Detect which cell encompasses the target text, then output its (x, y) center coordinate. 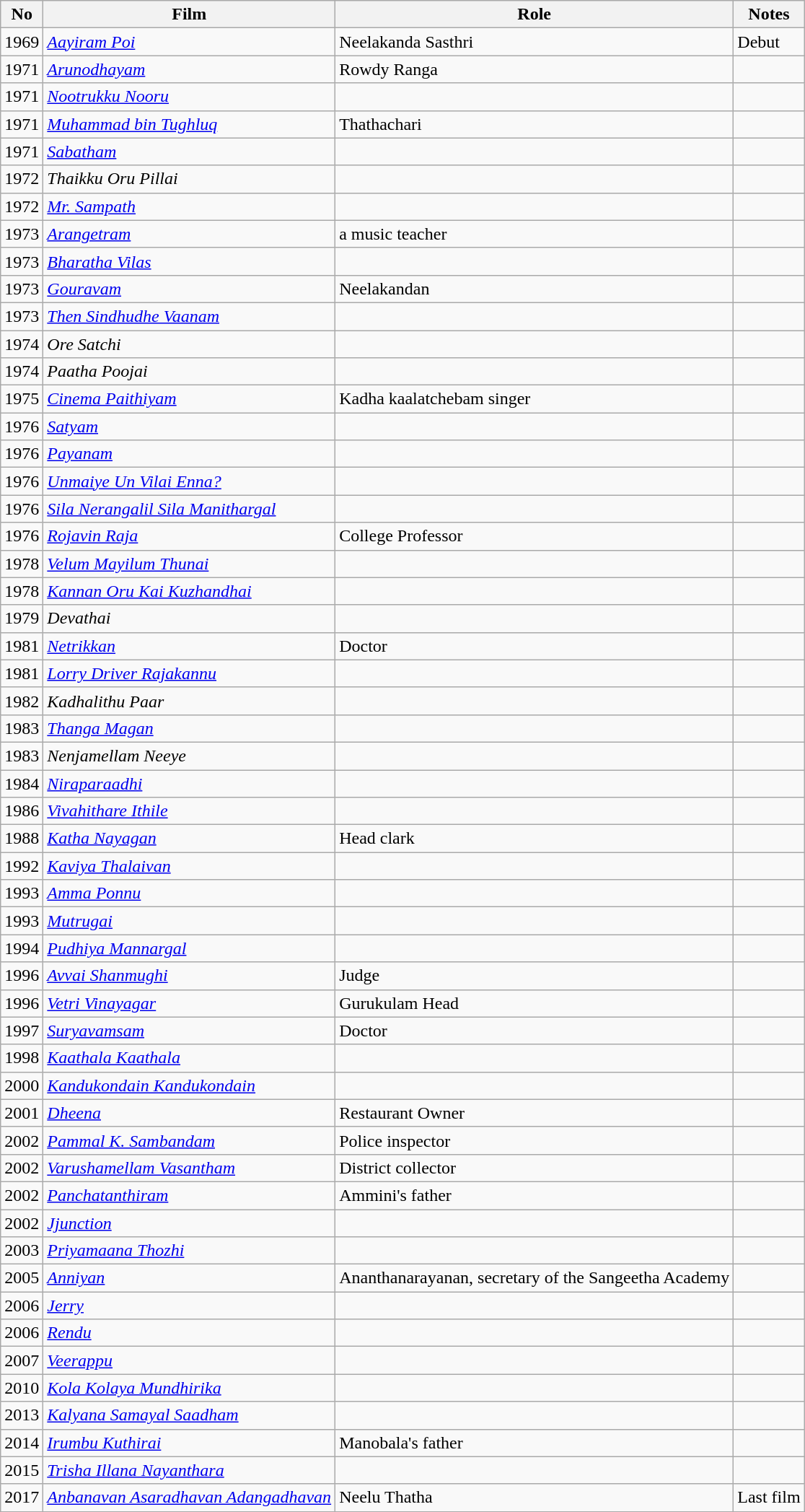
1998 (22, 1058)
1979 (22, 619)
Pudhiya Mannargal (189, 948)
District collector (535, 1168)
1969 (22, 42)
1992 (22, 866)
Mutrugai (189, 921)
Debut (769, 42)
Arunodhayam (189, 69)
Kandukondain Kandukondain (189, 1085)
Restaurant Owner (535, 1113)
Netrikkan (189, 646)
Satyam (189, 427)
Katha Nayagan (189, 839)
Ammini's father (535, 1195)
Notes (769, 14)
Mr. Sampath (189, 206)
Kadha kaalatchebam singer (535, 399)
2017 (22, 1498)
Lorry Driver Rajakannu (189, 673)
Gurukulam Head (535, 1003)
Paatha Poojai (189, 372)
Sila Nerangalil Sila Manithargal (189, 509)
Then Sindhudhe Vaanam (189, 316)
2003 (22, 1251)
Anniyan (189, 1278)
Police inspector (535, 1140)
Jjunction (189, 1223)
Thanga Magan (189, 728)
Dheena (189, 1113)
Kola Kolaya Mundhirika (189, 1388)
Trisha Illana Nayanthara (189, 1470)
Vetri Vinayagar (189, 1003)
2015 (22, 1470)
1984 (22, 783)
Kaviya Thalaivan (189, 866)
Arangetram (189, 234)
Film (189, 14)
1988 (22, 839)
Niraparaadhi (189, 783)
Anbanavan Asaradhavan Adangadhavan (189, 1498)
Thaikku Oru Pillai (189, 179)
Role (535, 14)
1975 (22, 399)
College Professor (535, 536)
2010 (22, 1388)
Nenjamellam Neeye (189, 756)
2014 (22, 1443)
Unmaiye Un Vilai Enna? (189, 481)
Panchatanthiram (189, 1195)
Rowdy Ranga (535, 69)
Aayiram Poi (189, 42)
Ore Satchi (189, 344)
Pammal K. Sambandam (189, 1140)
Sabatham (189, 152)
Kaathala Kaathala (189, 1058)
2013 (22, 1415)
Ananthanarayanan, secretary of the Sangeetha Academy (535, 1278)
2001 (22, 1113)
1997 (22, 1031)
Thathachari (535, 124)
Payanam (189, 454)
Cinema Paithiyam (189, 399)
Kalyana Samayal Saadham (189, 1415)
Kadhalithu Paar (189, 701)
Judge (535, 976)
Varushamellam Vasantham (189, 1168)
Velum Mayilum Thunai (189, 564)
Amma Ponnu (189, 893)
2005 (22, 1278)
Jerry (189, 1306)
1982 (22, 701)
Rojavin Raja (189, 536)
Head clark (535, 839)
Vivahithare Ithile (189, 811)
Neelakandan (535, 289)
1994 (22, 948)
2000 (22, 1085)
Suryavamsam (189, 1031)
Muhammad bin Tughluq (189, 124)
Irumbu Kuthirai (189, 1443)
Veerappu (189, 1360)
Rendu (189, 1333)
No (22, 14)
Kannan Oru Kai Kuzhandhai (189, 591)
Last film (769, 1498)
Priyamaana Thozhi (189, 1251)
1986 (22, 811)
Avvai Shanmughi (189, 976)
Manobala's father (535, 1443)
Neelakanda Sasthri (535, 42)
a music teacher (535, 234)
Nootrukku Nooru (189, 97)
Bharatha Vilas (189, 261)
2007 (22, 1360)
Devathai (189, 619)
Neelu Thatha (535, 1498)
Gouravam (189, 289)
